Identify which cell holds the provided text, then report its (X, Y) central coordinate. 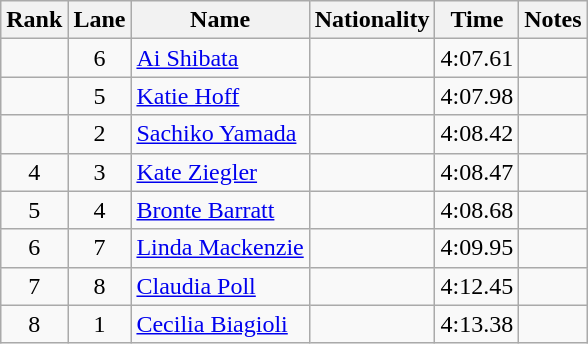
Rank (34, 20)
4:08.42 (477, 134)
Kate Ziegler (220, 172)
Claudia Poll (220, 286)
3 (100, 172)
1 (100, 324)
4:09.95 (477, 248)
Katie Hoff (220, 96)
Linda Mackenzie (220, 248)
Nationality (372, 20)
4:08.47 (477, 172)
Lane (100, 20)
4:07.61 (477, 58)
Name (220, 20)
Time (477, 20)
4:07.98 (477, 96)
Bronte Barratt (220, 210)
4:08.68 (477, 210)
Cecilia Biagioli (220, 324)
2 (100, 134)
Notes (553, 20)
Ai Shibata (220, 58)
4:13.38 (477, 324)
Sachiko Yamada (220, 134)
4:12.45 (477, 286)
